Output the (X, Y) coordinate of the center of the cell containing the given text.  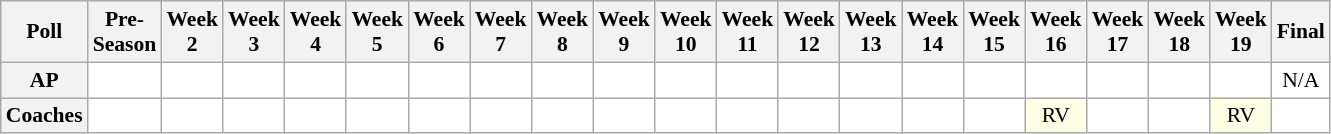
Week12 (809, 32)
Week10 (686, 32)
Week2 (192, 32)
Week4 (316, 32)
Week3 (254, 32)
Week9 (624, 32)
N/A (1301, 80)
Week7 (501, 32)
Week18 (1179, 32)
Week13 (871, 32)
Week16 (1056, 32)
Week8 (562, 32)
Week14 (933, 32)
Final (1301, 32)
Week11 (748, 32)
Week6 (439, 32)
Poll (44, 32)
Week17 (1118, 32)
AP (44, 80)
Week5 (377, 32)
Week19 (1241, 32)
Week15 (994, 32)
Pre-Season (125, 32)
Coaches (44, 116)
